For the text-containing cell, return its midpoint in (x, y) coordinate format. 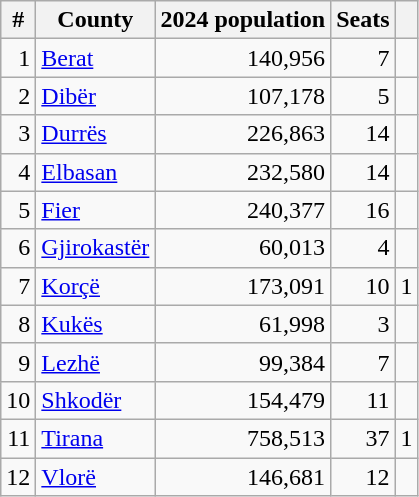
# (18, 20)
240,377 (243, 210)
Berat (96, 58)
2 (18, 96)
226,863 (243, 134)
173,091 (243, 286)
Durrës (96, 134)
Korçë (96, 286)
8 (18, 324)
61,998 (243, 324)
154,479 (243, 400)
County (96, 20)
9 (18, 362)
99,384 (243, 362)
Tirana (96, 438)
2024 population (243, 20)
Seats (363, 20)
232,580 (243, 172)
16 (363, 210)
6 (18, 248)
Lezhë (96, 362)
140,956 (243, 58)
Dibër (96, 96)
Gjirokastër (96, 248)
Vlorë (96, 477)
758,513 (243, 438)
Fier (96, 210)
Shkodër (96, 400)
Kukës (96, 324)
60,013 (243, 248)
107,178 (243, 96)
146,681 (243, 477)
Elbasan (96, 172)
37 (363, 438)
